Pinpoint the cell where the given text exists, returning its [X, Y] midpoint coordinate. 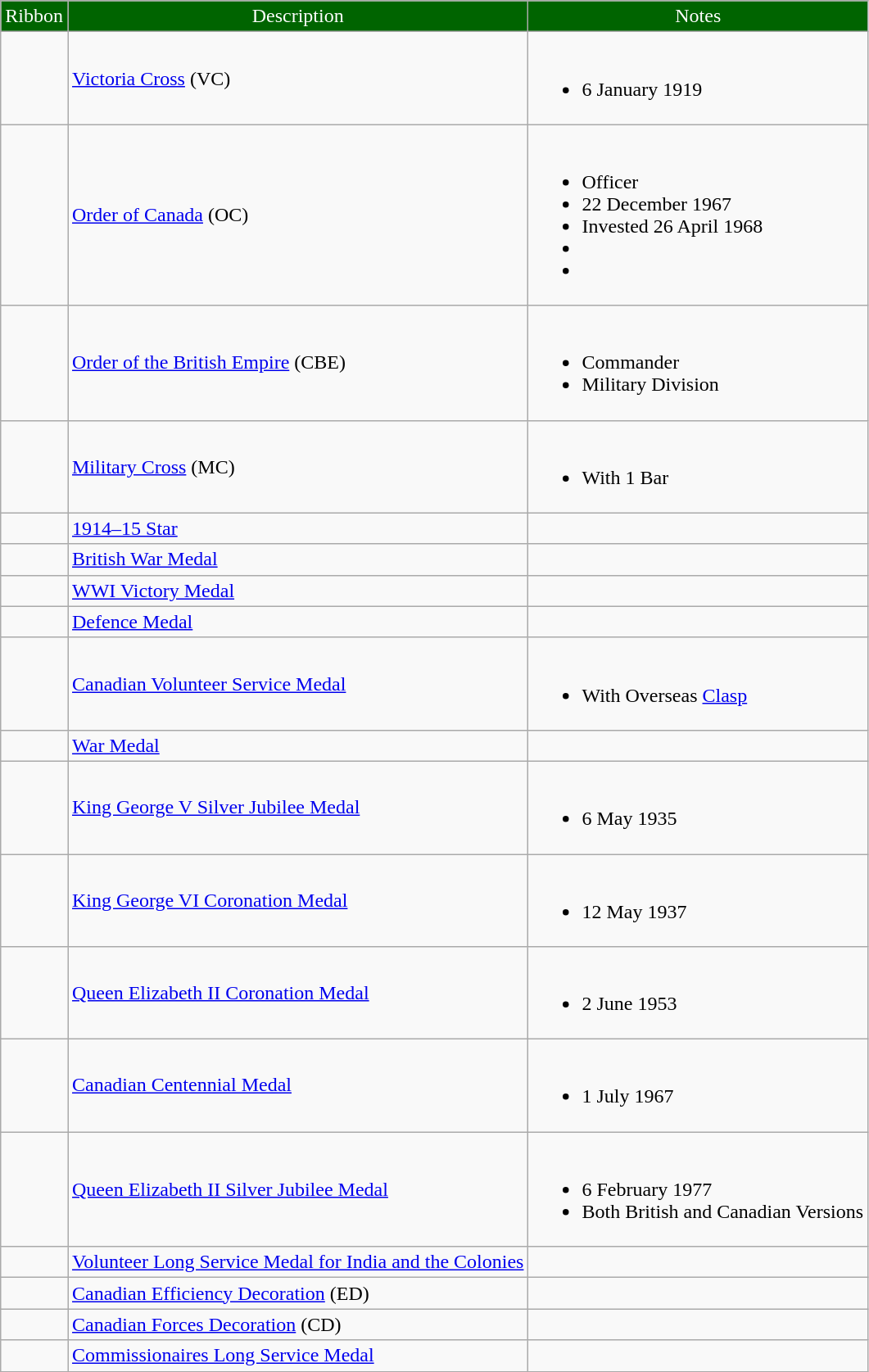
6 May 1935 [698, 808]
British War Medal [297, 559]
Commissionaires Long Service Medal [297, 1356]
With 1 Bar [698, 467]
12 May 1937 [698, 899]
Canadian Efficiency Decoration (ED) [297, 1293]
WWI Victory Medal [297, 591]
Queen Elizabeth II Silver Jubilee Medal [297, 1189]
Officer22 December 1967Invested 26 April 1968 [698, 215]
King George V Silver Jubilee Medal [297, 808]
Defence Medal [297, 622]
1 July 1967 [698, 1086]
Description [297, 16]
1914–15 Star [297, 528]
6 January 1919 [698, 79]
6 February 1977Both British and Canadian Versions [698, 1189]
Canadian Centennial Medal [297, 1086]
King George VI Coronation Medal [297, 899]
CommanderMilitary Division [698, 363]
Volunteer Long Service Medal for India and the Colonies [297, 1262]
War Medal [297, 745]
Canadian Volunteer Service Medal [297, 683]
Notes [698, 16]
Order of the British Empire (CBE) [297, 363]
Victoria Cross (VC) [297, 79]
Canadian Forces Decoration (CD) [297, 1324]
2 June 1953 [698, 993]
Ribbon [34, 16]
Military Cross (MC) [297, 467]
With Overseas Clasp [698, 683]
Order of Canada (OC) [297, 215]
Queen Elizabeth II Coronation Medal [297, 993]
